Return [x, y] of the center of cell containing provided text 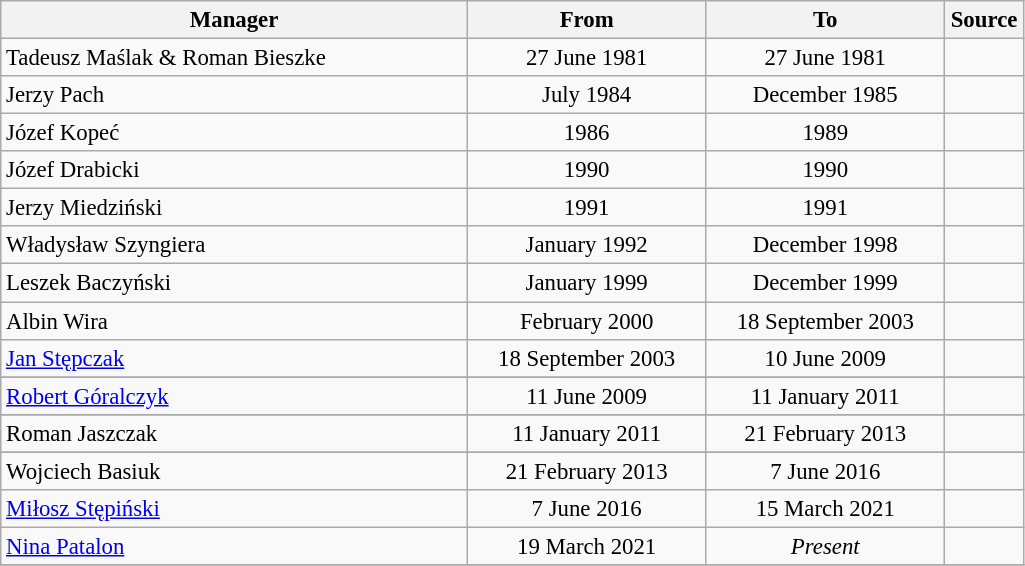
Albin Wira [234, 321]
December 1985 [826, 95]
Jerzy Miedziński [234, 208]
15 March 2021 [826, 509]
Source [984, 20]
January 1992 [586, 245]
Józef Kopeć [234, 133]
December 1999 [826, 283]
Roman Jaszczak [234, 433]
To [826, 20]
19 March 2021 [586, 546]
December 1998 [826, 245]
Robert Góralczyk [234, 396]
Wojciech Basiuk [234, 471]
10 June 2009 [826, 358]
1989 [826, 133]
From [586, 20]
Jan Stępczak [234, 358]
January 1999 [586, 283]
Władysław Szyngiera [234, 245]
11 June 2009 [586, 396]
July 1984 [586, 95]
February 2000 [586, 321]
Nina Patalon [234, 546]
Manager [234, 20]
1986 [586, 133]
Present [826, 546]
Józef Drabicki [234, 170]
Miłosz Stępiński [234, 509]
Tadeusz Maślak & Roman Bieszke [234, 58]
Leszek Baczyński [234, 283]
Jerzy Pach [234, 95]
